Return [x, y] of the center of cell containing provided text 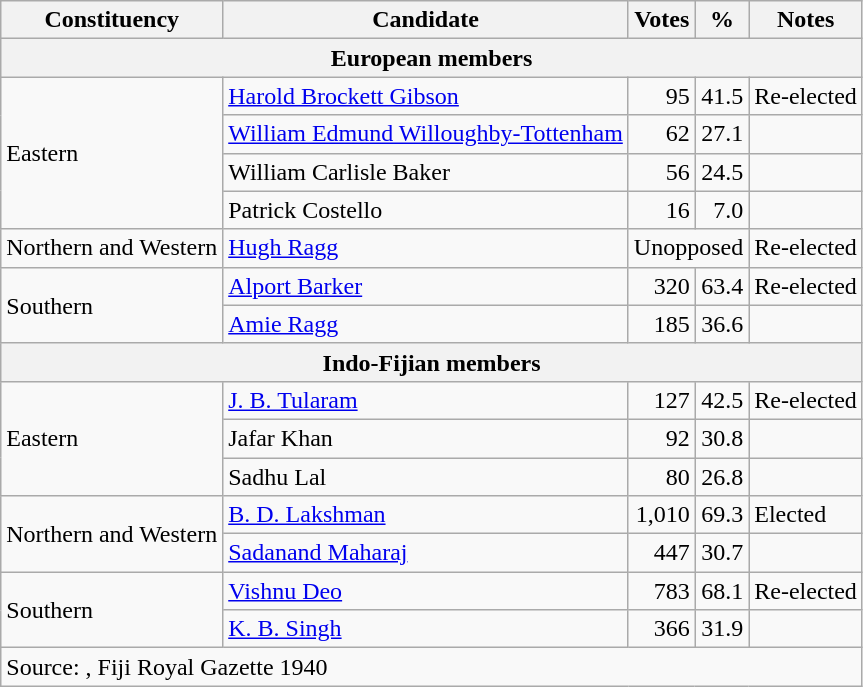
Hugh Ragg [426, 248]
63.4 [722, 286]
95 [662, 96]
Votes [662, 20]
Amie Ragg [426, 324]
62 [662, 134]
36.6 [722, 324]
7.0 [722, 210]
26.8 [722, 477]
European members [432, 58]
J. B. Tularam [426, 400]
Unopposed [688, 248]
24.5 [722, 172]
56 [662, 172]
Sadhu Lal [426, 477]
Jafar Khan [426, 438]
447 [662, 553]
41.5 [722, 96]
185 [662, 324]
127 [662, 400]
Sadanand Maharaj [426, 553]
William Edmund Willoughby-Tottenham [426, 134]
30.8 [722, 438]
Vishnu Deo [426, 591]
Source: , Fiji Royal Gazette 1940 [432, 667]
Candidate [426, 20]
92 [662, 438]
783 [662, 591]
1,010 [662, 515]
80 [662, 477]
Patrick Costello [426, 210]
68.1 [722, 591]
30.7 [722, 553]
K. B. Singh [426, 629]
320 [662, 286]
Indo-Fijian members [432, 362]
Elected [806, 515]
B. D. Lakshman [426, 515]
16 [662, 210]
Constituency [112, 20]
42.5 [722, 400]
Notes [806, 20]
69.3 [722, 515]
31.9 [722, 629]
27.1 [722, 134]
Harold Brockett Gibson [426, 96]
% [722, 20]
Alport Barker [426, 286]
366 [662, 629]
William Carlisle Baker [426, 172]
